Scan for the cell matching the given text and deliver its [x, y] coordinate at center. 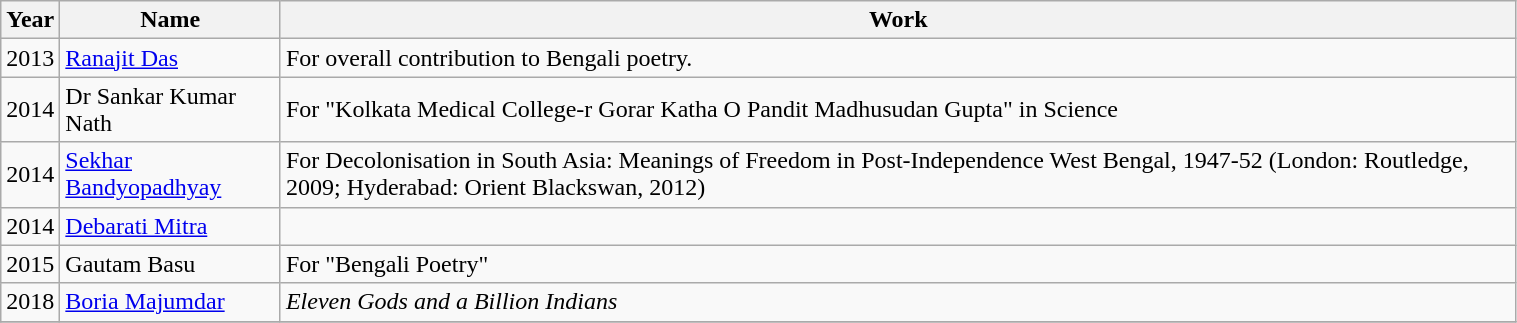
For "Bengali Poetry" [898, 264]
Debarati Mitra [170, 226]
2013 [30, 58]
2015 [30, 264]
Year [30, 20]
Work [898, 20]
Name [170, 20]
For overall contribution to Bengali poetry. [898, 58]
Ranajit Das [170, 58]
Sekhar Bandyopadhyay [170, 174]
2018 [30, 302]
Eleven Gods and a Billion Indians [898, 302]
Boria Majumdar [170, 302]
Gautam Basu [170, 264]
For "Kolkata Medical College-r Gorar Katha O Pandit Madhusudan Gupta" in Science [898, 110]
Dr Sankar Kumar Nath [170, 110]
